Locate the cell with the specified text and output its (X, Y) center coordinate. 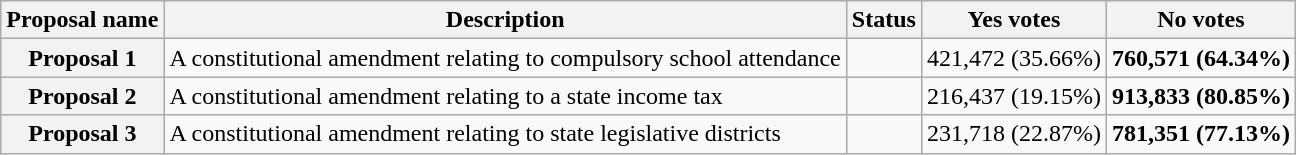
216,437 (19.15%) (1014, 96)
781,351 (77.13%) (1200, 134)
Proposal 3 (82, 134)
A constitutional amendment relating to a state income tax (505, 96)
Description (505, 20)
A constitutional amendment relating to compulsory school attendance (505, 58)
Yes votes (1014, 20)
760,571 (64.34%) (1200, 58)
Status (884, 20)
421,472 (35.66%) (1014, 58)
No votes (1200, 20)
Proposal 1 (82, 58)
Proposal 2 (82, 96)
A constitutional amendment relating to state legislative districts (505, 134)
913,833 (80.85%) (1200, 96)
231,718 (22.87%) (1014, 134)
Proposal name (82, 20)
